Pinpoint the cell where the given text exists, returning its (X, Y) midpoint coordinate. 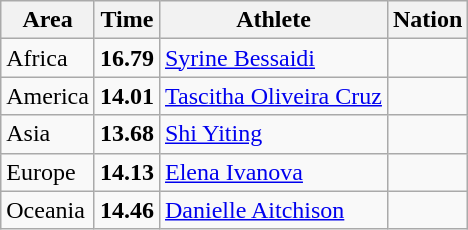
Europe (48, 172)
Athlete (273, 20)
13.68 (126, 134)
14.01 (126, 96)
Elena Ivanova (273, 172)
Oceania (48, 210)
Danielle Aitchison (273, 210)
Shi Yiting (273, 134)
Nation (427, 20)
Asia (48, 134)
Africa (48, 58)
14.13 (126, 172)
Tascitha Oliveira Cruz (273, 96)
America (48, 96)
Time (126, 20)
Area (48, 20)
14.46 (126, 210)
Syrine Bessaidi (273, 58)
16.79 (126, 58)
